For the text-containing cell, return its midpoint in [x, y] coordinate format. 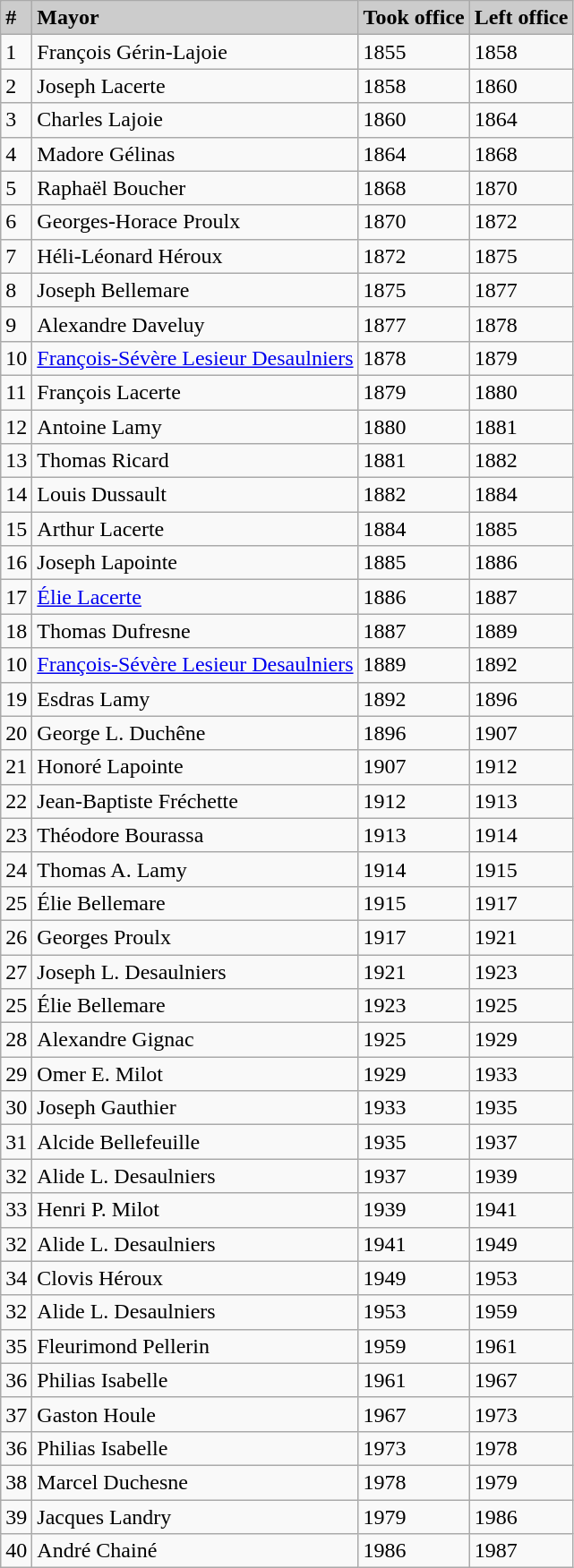
Charles Lajoie [195, 120]
39 [16, 1517]
20 [16, 733]
Théodore Bourassa [195, 835]
33 [16, 1210]
Gaston Houle [195, 1414]
17 [16, 597]
Henri P. Milot [195, 1210]
3 [16, 120]
Joseph Gauthier [195, 1108]
Georges-Horace Proulx [195, 222]
# [16, 18]
Joseph Bellemare [195, 290]
Fleurimond Pellerin [195, 1346]
1987 [521, 1551]
40 [16, 1551]
Louis Dussault [195, 495]
Clovis Héroux [195, 1278]
Héli-Léonard Héroux [195, 256]
4 [16, 154]
38 [16, 1482]
23 [16, 835]
7 [16, 256]
Joseph Lacerte [195, 86]
31 [16, 1142]
Omer E. Milot [195, 1074]
8 [16, 290]
28 [16, 1040]
12 [16, 427]
Arthur Lacerte [195, 529]
18 [16, 631]
34 [16, 1278]
Took office [414, 18]
16 [16, 563]
Jean-Baptiste Fréchette [195, 801]
Jacques Landry [195, 1517]
5 [16, 188]
Antoine Lamy [195, 427]
Alcide Bellefeuille [195, 1142]
Georges Proulx [195, 937]
Thomas A. Lamy [195, 869]
François Gérin-Lajoie [195, 52]
1855 [414, 52]
30 [16, 1108]
Joseph Lapointe [195, 563]
26 [16, 937]
2 [16, 86]
Thomas Ricard [195, 461]
Raphaël Boucher [195, 188]
13 [16, 461]
6 [16, 222]
Esdras Lamy [195, 699]
François Lacerte [195, 392]
1 [16, 52]
15 [16, 529]
Honoré Lapointe [195, 767]
Alexandre Gignac [195, 1040]
André Chainé [195, 1551]
Joseph L. Desaulniers [195, 971]
21 [16, 767]
Left office [521, 18]
35 [16, 1346]
Marcel Duchesne [195, 1482]
11 [16, 392]
27 [16, 971]
Thomas Dufresne [195, 631]
29 [16, 1074]
Madore Gélinas [195, 154]
Mayor [195, 18]
24 [16, 869]
19 [16, 699]
George L. Duchêne [195, 733]
14 [16, 495]
22 [16, 801]
37 [16, 1414]
Alexandre Daveluy [195, 324]
9 [16, 324]
Élie Lacerte [195, 597]
